Pinpoint the cell where the given text exists, returning its [x, y] midpoint coordinate. 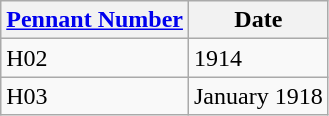
H02 [95, 58]
Pennant Number [95, 20]
Date [258, 20]
January 1918 [258, 96]
H03 [95, 96]
1914 [258, 58]
